Detect which cell encompasses the target text, then output its (x, y) center coordinate. 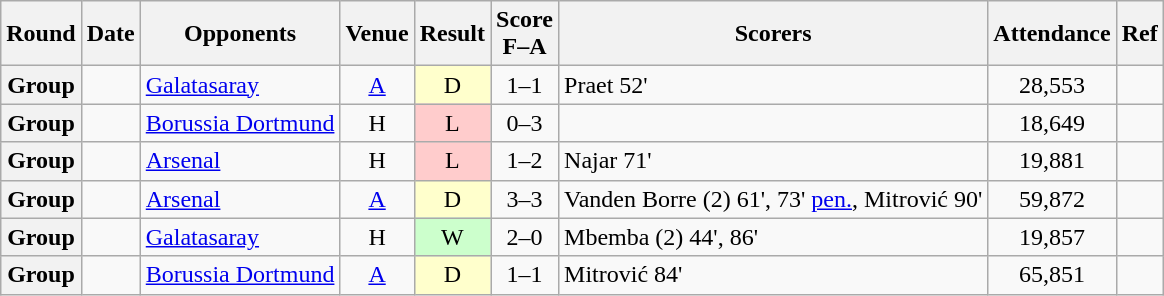
59,872 (1052, 199)
3–3 (525, 199)
W (452, 237)
ScoreF–A (525, 34)
Ref (1140, 34)
28,553 (1052, 85)
19,857 (1052, 237)
65,851 (1052, 275)
18,649 (1052, 123)
0–3 (525, 123)
1–2 (525, 161)
Vanden Borre (2) 61', 73' pen., Mitrović 90' (774, 199)
Round (41, 34)
Mitrović 84' (774, 275)
19,881 (1052, 161)
2–0 (525, 237)
Mbemba (2) 44', 86' (774, 237)
Date (110, 34)
Scorers (774, 34)
Najar 71' (774, 161)
Attendance (1052, 34)
Result (452, 34)
Praet 52' (774, 85)
Venue (377, 34)
Opponents (240, 34)
